Extract the (x, y) coordinate from the center of the cell holding the provided text.  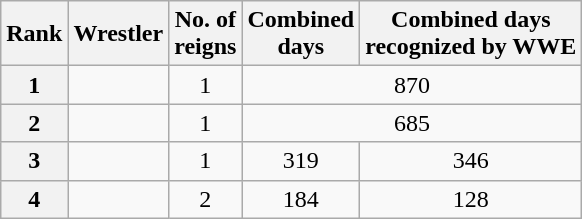
184 (301, 199)
3 (34, 161)
Wrestler (118, 34)
346 (471, 161)
685 (412, 123)
Rank (34, 34)
870 (412, 85)
Combineddays (301, 34)
4 (34, 199)
Combined daysrecognized by WWE (471, 34)
319 (301, 161)
128 (471, 199)
No. ofreigns (206, 34)
